Identify which cell holds the provided text, then report its (X, Y) central coordinate. 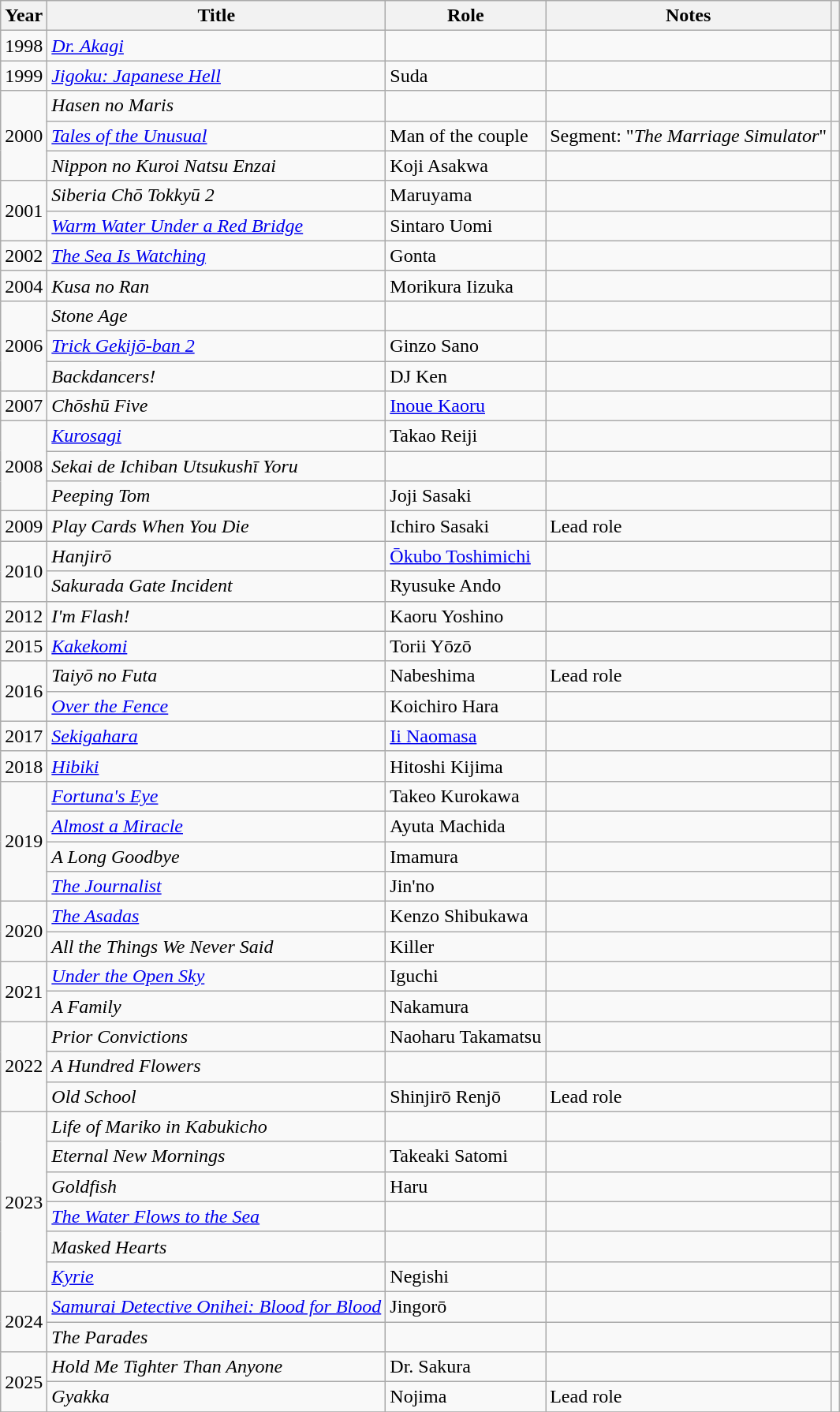
Haru (465, 1186)
Jin'no (465, 887)
Nabeshima (465, 676)
Jigoku: Japanese Hell (216, 76)
Negishi (465, 1276)
Maruyama (465, 196)
Suda (465, 76)
Ryusuke Ando (465, 586)
Nippon no Kuroi Natsu Enzai (216, 166)
2006 (24, 346)
Over the Fence (216, 706)
Backdancers! (216, 376)
The Asadas (216, 917)
Sakurada Gate Incident (216, 586)
2009 (24, 526)
Kurosagi (216, 436)
Stone Age (216, 316)
The Parades (216, 1337)
Siberia Chō Tokkyū 2 (216, 196)
Notes (689, 16)
1998 (24, 46)
2020 (24, 932)
Tales of the Unusual (216, 136)
Gyakka (216, 1397)
2022 (24, 1066)
Ayuta Machida (465, 826)
Morikura Iizuka (465, 286)
2010 (24, 571)
A Hundred Flowers (216, 1066)
2018 (24, 766)
Man of the couple (465, 136)
Peeping Tom (216, 496)
Chōshū Five (216, 406)
Goldfish (216, 1186)
Title (216, 16)
Prior Convictions (216, 1037)
Taiyō no Futa (216, 676)
Old School (216, 1096)
Koichiro Hara (465, 706)
Kenzo Shibukawa (465, 917)
Under the Open Sky (216, 977)
Sekai de Ichiban Utsukushī Yoru (216, 466)
Sekigahara (216, 736)
2025 (24, 1382)
Ii Naomasa (465, 736)
All the Things We Never Said (216, 947)
Year (24, 16)
Nakamura (465, 1007)
The Sea Is Watching (216, 256)
Fortuna's Eye (216, 796)
2004 (24, 286)
Hanjirō (216, 556)
Ōkubo Toshimichi (465, 556)
1999 (24, 76)
Play Cards When You Die (216, 526)
Warm Water Under a Red Bridge (216, 226)
Joji Sasaki (465, 496)
2007 (24, 406)
2002 (24, 256)
The Journalist (216, 887)
2024 (24, 1321)
Iguchi (465, 977)
Trick Gekijō-ban 2 (216, 346)
2023 (24, 1201)
Kakekomi (216, 646)
Hitoshi Kijima (465, 766)
Naoharu Takamatsu (465, 1037)
2001 (24, 211)
Samurai Detective Onihei: Blood for Blood (216, 1306)
2021 (24, 992)
Killer (465, 947)
Role (465, 16)
Segment: "The Marriage Simulator" (689, 136)
Takeaki Satomi (465, 1156)
Nojima (465, 1397)
Hold Me Tighter Than Anyone (216, 1367)
2016 (24, 691)
The Water Flows to the Sea (216, 1216)
Kusa no Ran (216, 286)
Takao Reiji (465, 436)
Sintaro Uomi (465, 226)
Almost a Miracle (216, 826)
2000 (24, 136)
Ginzo Sano (465, 346)
I'm Flash! (216, 616)
Koji Asakwa (465, 166)
Jingorō (465, 1306)
Inoue Kaoru (465, 406)
Dr. Akagi (216, 46)
2012 (24, 616)
2015 (24, 646)
Life of Mariko in Kabukicho (216, 1126)
Gonta (465, 256)
Eternal New Mornings (216, 1156)
Ichiro Sasaki (465, 526)
Hibiki (216, 766)
A Family (216, 1007)
2017 (24, 736)
Masked Hearts (216, 1246)
2019 (24, 841)
Dr. Sakura (465, 1367)
Kaoru Yoshino (465, 616)
A Long Goodbye (216, 856)
Shinjirō Renjō (465, 1096)
2008 (24, 466)
DJ Ken (465, 376)
Kyrie (216, 1276)
Imamura (465, 856)
Torii Yōzō (465, 646)
Hasen no Maris (216, 106)
Takeo Kurokawa (465, 796)
